Determine the (x, y) coordinate at the center of the cell enclosing the given text.  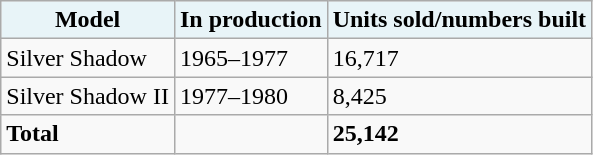
1977–1980 (250, 96)
25,142 (459, 134)
Units sold/numbers built (459, 20)
Silver Shadow (88, 58)
In production (250, 20)
Model (88, 20)
16,717 (459, 58)
Silver Shadow II (88, 96)
1965–1977 (250, 58)
Total (88, 134)
8,425 (459, 96)
